Search for the cell housing the specified text and yield its (x, y) center coordinate. 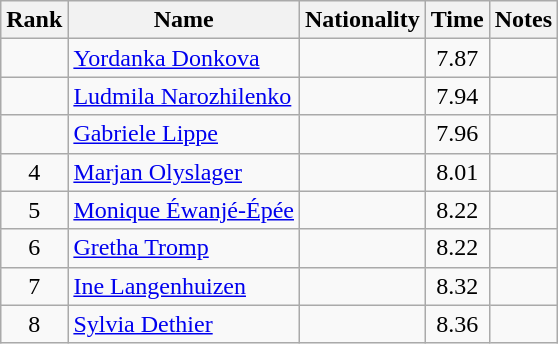
Ludmila Narozhilenko (184, 96)
8 (34, 324)
Rank (34, 20)
Marjan Olyslager (184, 172)
Sylvia Dethier (184, 324)
Gabriele Lippe (184, 134)
7.87 (457, 58)
8.32 (457, 286)
8.36 (457, 324)
7.96 (457, 134)
Notes (523, 20)
Yordanka Donkova (184, 58)
Ine Langenhuizen (184, 286)
6 (34, 248)
Nationality (363, 20)
Monique Éwanjé-Épée (184, 210)
Time (457, 20)
4 (34, 172)
Name (184, 20)
7.94 (457, 96)
5 (34, 210)
Gretha Tromp (184, 248)
7 (34, 286)
8.01 (457, 172)
